Detect which cell encompasses the target text, then output its (x, y) center coordinate. 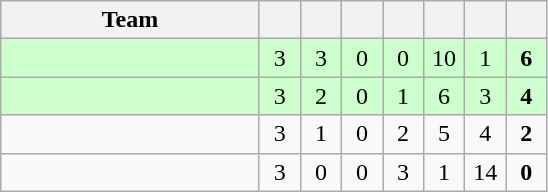
10 (444, 58)
14 (486, 172)
Team (130, 20)
5 (444, 134)
